Scan for the cell matching the given text and deliver its (X, Y) coordinate at center. 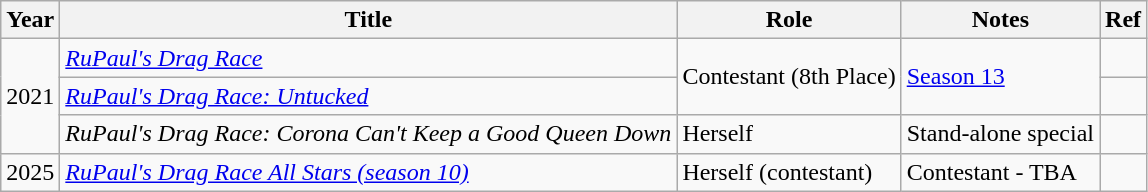
Herself (789, 134)
Stand-alone special (1000, 134)
Contestant - TBA (1000, 172)
RuPaul's Drag Race: Corona Can't Keep a Good Queen Down (368, 134)
RuPaul's Drag Race: Untucked (368, 96)
RuPaul's Drag Race All Stars (season 10) (368, 172)
Role (789, 20)
Year (30, 20)
Notes (1000, 20)
2025 (30, 172)
2021 (30, 96)
RuPaul's Drag Race (368, 58)
Contestant (8th Place) (789, 77)
Season 13 (1000, 77)
Ref (1124, 20)
Title (368, 20)
Herself (contestant) (789, 172)
